Capture the cell that displays the provided text and extract its [x, y] central coordinate. 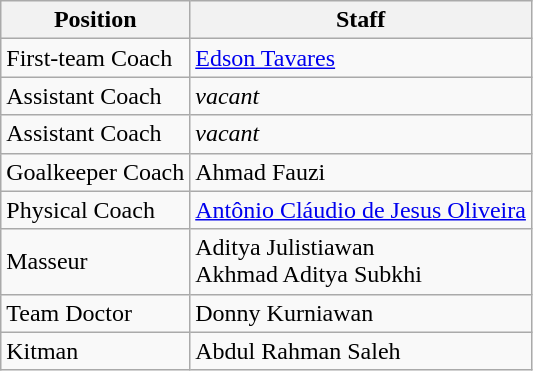
Antônio Cláudio de Jesus Oliveira [361, 210]
Edson Tavares [361, 58]
Staff [361, 20]
Position [96, 20]
Goalkeeper Coach [96, 172]
Kitman [96, 351]
Aditya Julistiawan Akhmad Aditya Subkhi [361, 262]
Abdul Rahman Saleh [361, 351]
Physical Coach [96, 210]
Masseur [96, 262]
Donny Kurniawan [361, 313]
Team Doctor [96, 313]
Ahmad Fauzi [361, 172]
First-team Coach [96, 58]
